Extract the [x, y] coordinate from the center of the cell holding the provided text.  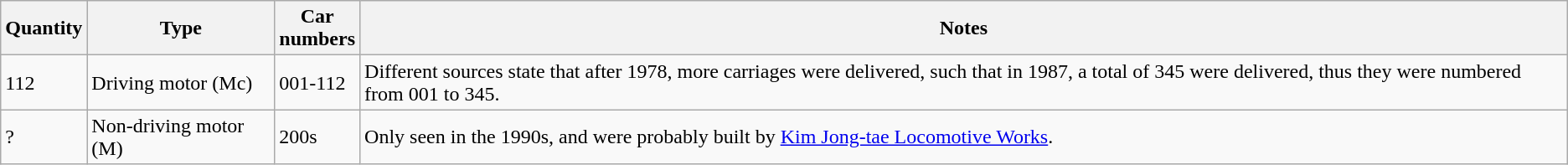
001-112 [317, 82]
Notes [964, 28]
200s [317, 137]
Driving motor (Mc) [181, 82]
Type [181, 28]
112 [44, 82]
Carnumbers [317, 28]
? [44, 137]
Only seen in the 1990s, and were probably built by Kim Jong-tae Locomotive Works. [964, 137]
Quantity [44, 28]
Non-driving motor (M) [181, 137]
